Determine the [X, Y] coordinate at the center of the cell enclosing the given text.  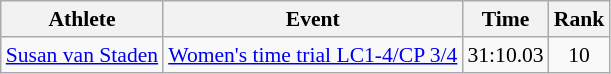
Event [312, 19]
Time [505, 19]
31:10.03 [505, 55]
Rank [580, 19]
Women's time trial LC1-4/CP 3/4 [312, 55]
10 [580, 55]
Susan van Staden [82, 55]
Athlete [82, 19]
